Identify which cell holds the provided text, then report its [x, y] central coordinate. 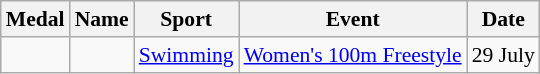
Swimming [186, 55]
Women's 100m Freestyle [353, 55]
Sport [186, 19]
Event [353, 19]
Name [102, 19]
Medal [36, 19]
Date [504, 19]
29 July [504, 55]
